Search for the cell housing the specified text and yield its [X, Y] center coordinate. 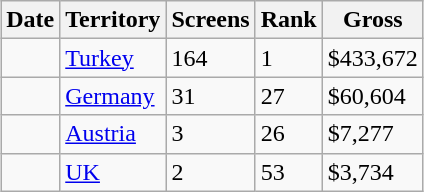
Austria [113, 134]
1 [288, 58]
Rank [288, 20]
Territory [113, 20]
53 [288, 172]
27 [288, 96]
Germany [113, 96]
Turkey [113, 58]
Screens [210, 20]
31 [210, 96]
3 [210, 134]
Date [30, 20]
$60,604 [372, 96]
26 [288, 134]
UK [113, 172]
$3,734 [372, 172]
$433,672 [372, 58]
2 [210, 172]
$7,277 [372, 134]
Gross [372, 20]
164 [210, 58]
